Identify which cell holds the provided text, then report its (x, y) central coordinate. 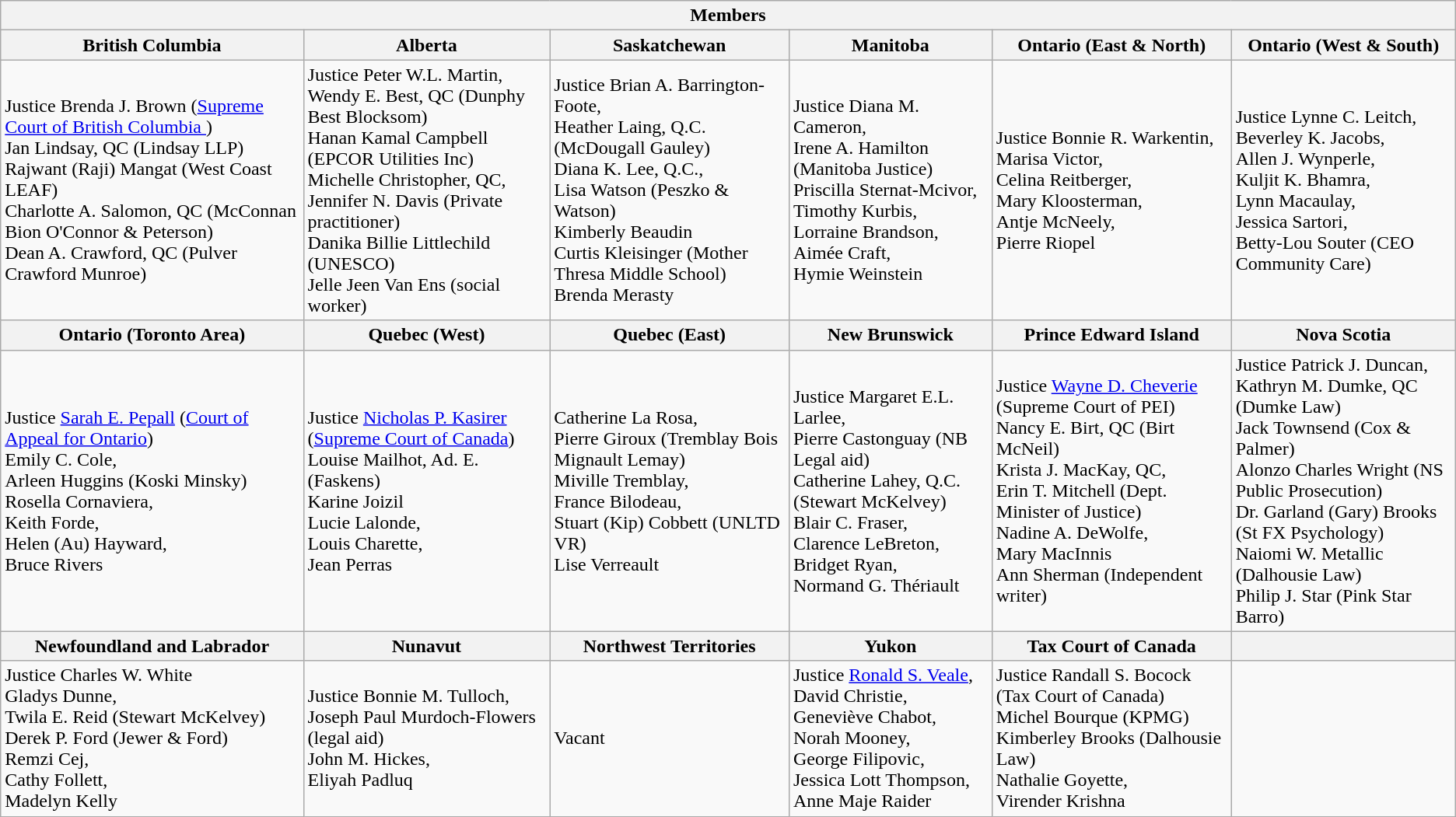
British Columbia (152, 45)
Justice Randall S. Bocock (Tax Court of Canada)Michel Bourque (KPMG) Kimberley Brooks (Dalhousie Law) Nathalie Goyette, Virender Krishna (1111, 738)
Quebec (East) (670, 335)
Prince Edward Island (1111, 335)
Manitoba (890, 45)
Justice Bonnie R. Warkentin, Marisa Victor, Celina Reitberger, Mary Kloosterman, Antje McNeely, Pierre Riopel (1111, 190)
Justice Charles W. White Gladys Dunne, Twila E. Reid (Stewart McKelvey) Derek P. Ford (Jewer & Ford) Remzi Cej, Cathy Follett, Madelyn Kelly (152, 738)
Vacant (670, 738)
Ontario (West & South) (1343, 45)
Alberta (426, 45)
Ontario (East & North) (1111, 45)
New Brunswick (890, 335)
Tax Court of Canada (1111, 646)
Justice Nicholas P. Kasirer (Supreme Court of Canada) Louise Mailhot, Ad. E. (Faskens) Karine Joizil Lucie Lalonde, Louis Charette, Jean Perras (426, 491)
Ontario (Toronto Area) (152, 335)
Newfoundland and Labrador (152, 646)
Justice Bonnie M. Tulloch, Joseph Paul Murdoch-Flowers (legal aid) John M. Hickes, Eliyah Padluq (426, 738)
Justice Ronald S. Veale, David Christie, Geneviève Chabot, Norah Mooney, George Filipovic, Jessica Lott Thompson, Anne Maje Raider (890, 738)
Nunavut (426, 646)
Members (728, 16)
Yukon (890, 646)
Northwest Territories (670, 646)
Saskatchewan (670, 45)
Nova Scotia (1343, 335)
Quebec (West) (426, 335)
Catherine La Rosa, Pierre Giroux (Tremblay Bois Mignault Lemay) Miville Tremblay, France Bilodeau, Stuart (Kip) Cobbett (UNLTD VR) Lise Verreault (670, 491)
